Extract the [x, y] coordinate from the center of the cell holding the provided text.  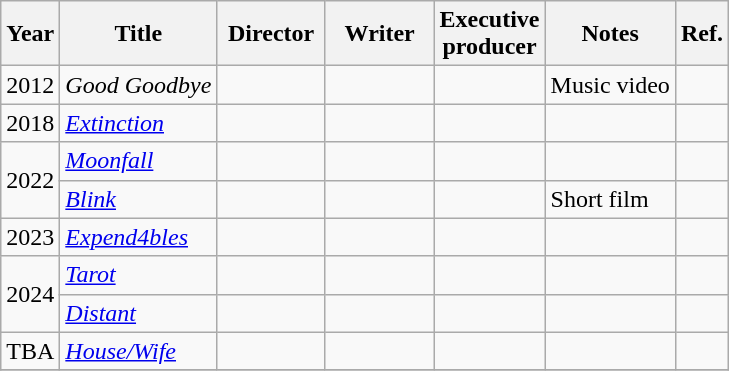
2022 [30, 180]
Music video [610, 85]
Title [138, 34]
Year [30, 34]
TBA [30, 351]
Tarot [138, 275]
Notes [610, 34]
2023 [30, 237]
Good Goodbye [138, 85]
2018 [30, 123]
House/Wife [138, 351]
Short film [610, 199]
Extinction [138, 123]
Writer [380, 34]
Ref. [702, 34]
Blink [138, 199]
Moonfall [138, 161]
Expend4bles [138, 237]
2012 [30, 85]
Director [272, 34]
2024 [30, 294]
Executiveproducer [490, 34]
Distant [138, 313]
